Extract the [x, y] coordinate from the center of the cell holding the provided text.  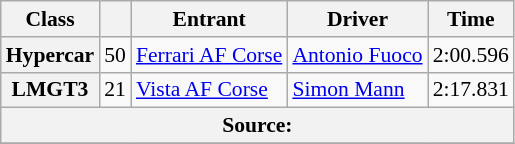
Vista AF Corse [209, 90]
50 [115, 55]
2:00.596 [471, 55]
21 [115, 90]
LMGT3 [50, 90]
Ferrari AF Corse [209, 55]
Class [50, 19]
Simon Mann [357, 90]
Entrant [209, 19]
Time [471, 19]
2:17.831 [471, 90]
Source: [258, 126]
Hypercar [50, 55]
Driver [357, 19]
Antonio Fuoco [357, 55]
